From the cell containing the given text, extract its center point as [X, Y] coordinate. 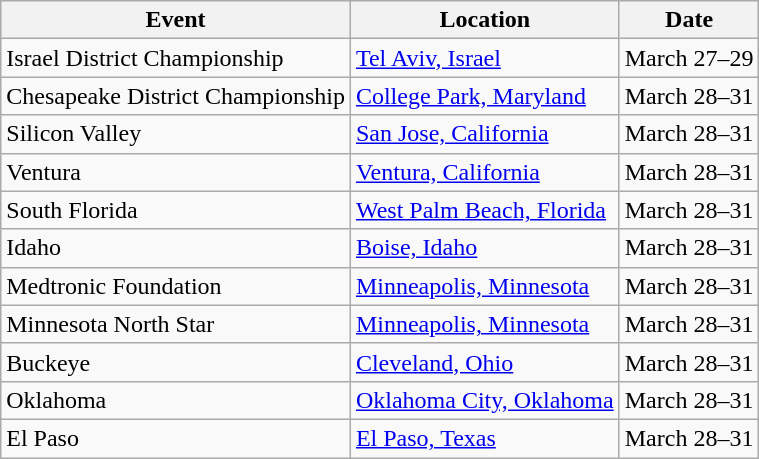
South Florida [176, 210]
Israel District Championship [176, 58]
Cleveland, Ohio [484, 362]
College Park, Maryland [484, 96]
San Jose, California [484, 134]
Ventura [176, 172]
Boise, Idaho [484, 248]
Event [176, 20]
Idaho [176, 248]
Buckeye [176, 362]
Chesapeake District Championship [176, 96]
Ventura, California [484, 172]
March 27–29 [689, 58]
Silicon Valley [176, 134]
Oklahoma [176, 400]
Date [689, 20]
Oklahoma City, Oklahoma [484, 400]
Medtronic Foundation [176, 286]
El Paso, Texas [484, 438]
Tel Aviv, Israel [484, 58]
West Palm Beach, Florida [484, 210]
El Paso [176, 438]
Location [484, 20]
Minnesota North Star [176, 324]
